Search for the cell housing the specified text and yield its [x, y] center coordinate. 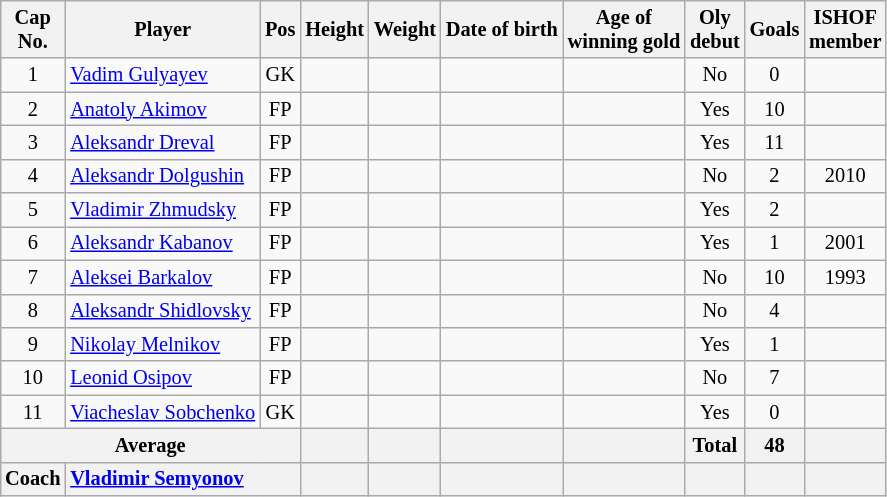
2010 [845, 176]
Aleksandr Dreval [162, 142]
Anatoly Akimov [162, 109]
Vladimir Semyonov [182, 479]
Olydebut [715, 29]
Coach [32, 479]
8 [32, 311]
3 [32, 142]
Vadim Gulyayev [162, 75]
9 [32, 344]
Total [715, 445]
5 [32, 210]
Nikolay Melnikov [162, 344]
Aleksandr Dolgushin [162, 176]
Aleksandr Shidlovsky [162, 311]
Viacheslav Sobchenko [162, 412]
CapNo. [32, 29]
Weight [405, 29]
Age ofwinning gold [624, 29]
Aleksandr Kabanov [162, 243]
Player [162, 29]
Average [150, 445]
ISHOFmember [845, 29]
2001 [845, 243]
Height [334, 29]
1993 [845, 277]
Leonid Osipov [162, 378]
Vladimir Zhmudsky [162, 210]
48 [775, 445]
Goals [775, 29]
6 [32, 243]
Pos [280, 29]
Date of birth [502, 29]
Aleksei Barkalov [162, 277]
